For the text-containing cell, return its midpoint in (x, y) coordinate format. 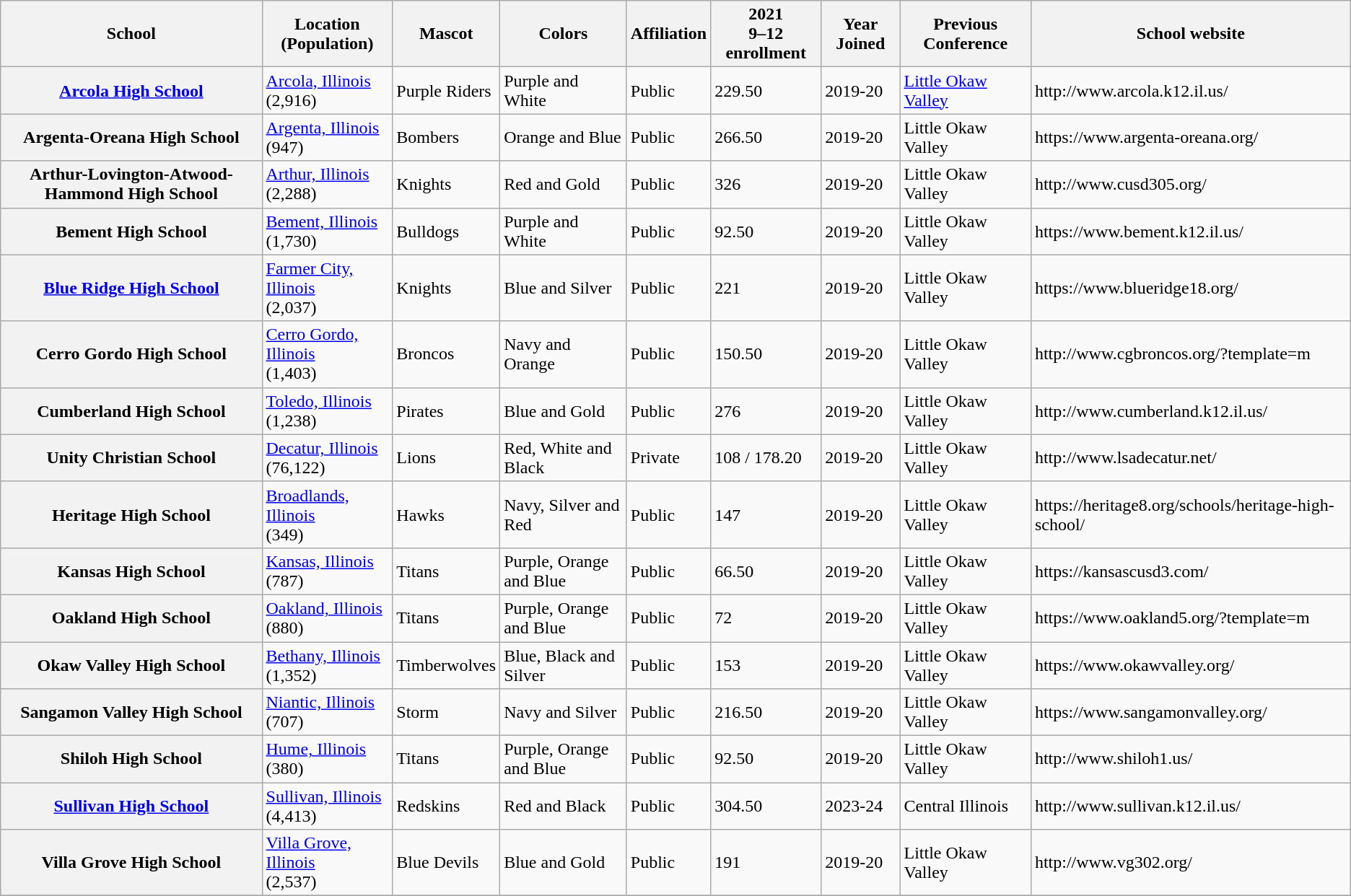
Location(Population) (328, 34)
Okaw Valley High School (131, 665)
http://www.shiloh1.us/ (1191, 759)
Cerro Gordo, Illinois(1,403) (328, 354)
Sullivan, Illinois(4,413) (328, 807)
Arcola High School (131, 91)
221 (766, 288)
https://www.okawvalley.org/ (1191, 665)
66.50 (766, 571)
Oakland, Illinois(880) (328, 618)
Niantic, Illinois(707) (328, 713)
Shiloh High School (131, 759)
Bulldogs (446, 231)
http://www.lsadecatur.net/ (1191, 457)
Cerro Gordo High School (131, 354)
216.50 (766, 713)
Argenta, Illinois(947) (328, 137)
https://heritage8.org/schools/heritage-high-school/ (1191, 514)
Argenta-Oreana High School (131, 137)
153 (766, 665)
Arthur-Lovington-Atwood-Hammond High School (131, 185)
Heritage High School (131, 514)
http://www.cgbroncos.org/?template=m (1191, 354)
Storm (446, 713)
Villa Grove High School (131, 863)
Pirates (446, 411)
Cumberland High School (131, 411)
Arcola, Illinois(2,916) (328, 91)
72 (766, 618)
Purple Riders (446, 91)
https://www.argenta-oreana.org/ (1191, 137)
147 (766, 514)
Oakland High School (131, 618)
Villa Grove, Illinois(2,537) (328, 863)
Redskins (446, 807)
Kansas High School (131, 571)
Sangamon Valley High School (131, 713)
Bethany, Illinois(1,352) (328, 665)
Hume, Illinois(380) (328, 759)
Bement, Illinois(1,730) (328, 231)
Orange and Blue (564, 137)
Previous Conference (966, 34)
Arthur, Illinois(2,288) (328, 185)
Lions (446, 457)
Red and Black (564, 807)
Toledo, Illinois(1,238) (328, 411)
Farmer City, Illinois(2,037) (328, 288)
https://www.oakland5.org/?template=m (1191, 618)
Blue, Black and Silver (564, 665)
http://www.sullivan.k12.il.us/ (1191, 807)
http://www.cumberland.k12.il.us/ (1191, 411)
326 (766, 185)
https://www.bement.k12.il.us/ (1191, 231)
http://www.vg302.org/ (1191, 863)
Red, White and Black (564, 457)
https://www.sangamonvalley.org/ (1191, 713)
Central Illinois (966, 807)
304.50 (766, 807)
Blue Devils (446, 863)
Private (668, 457)
https://www.blueridge18.org/ (1191, 288)
Navy, Silver and Red (564, 514)
229.50 (766, 91)
Kansas, Illinois(787) (328, 571)
http://www.arcola.k12.il.us/ (1191, 91)
Broncos (446, 354)
Hawks (446, 514)
Sullivan High School (131, 807)
Navy and Orange (564, 354)
Colors (564, 34)
School (131, 34)
http://www.cusd305.org/ (1191, 185)
276 (766, 411)
191 (766, 863)
Year Joined (860, 34)
266.50 (766, 137)
Unity Christian School (131, 457)
Navy and Silver (564, 713)
Broadlands, Illinois(349) (328, 514)
Red and Gold (564, 185)
https://kansascusd3.com/ (1191, 571)
Mascot (446, 34)
Decatur, Illinois(76,122) (328, 457)
108 / 178.20 (766, 457)
Blue Ridge High School (131, 288)
2023-24 (860, 807)
Bombers (446, 137)
20219–12 enrollment (766, 34)
Bement High School (131, 231)
150.50 (766, 354)
School website (1191, 34)
Timberwolves (446, 665)
Blue and Silver (564, 288)
Affiliation (668, 34)
